Provide the [x, y] coordinate of the cell's center where the given text is located.  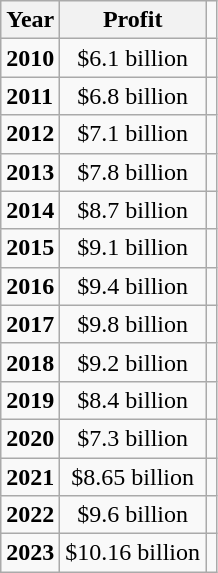
$10.16 billion [133, 553]
2018 [30, 362]
Year [30, 20]
2014 [30, 210]
2017 [30, 324]
$9.4 billion [133, 286]
$8.65 billion [133, 477]
2016 [30, 286]
$6.8 billion [133, 96]
$9.6 billion [133, 515]
$9.1 billion [133, 248]
2023 [30, 553]
2010 [30, 58]
2012 [30, 134]
2013 [30, 172]
$6.1 billion [133, 58]
$7.8 billion [133, 172]
$8.4 billion [133, 400]
2022 [30, 515]
$7.3 billion [133, 438]
2021 [30, 477]
$7.1 billion [133, 134]
Profit [133, 20]
$9.8 billion [133, 324]
2020 [30, 438]
2015 [30, 248]
2011 [30, 96]
2019 [30, 400]
$8.7 billion [133, 210]
$9.2 billion [133, 362]
